Scan for the cell matching the given text and deliver its [X, Y] coordinate at center. 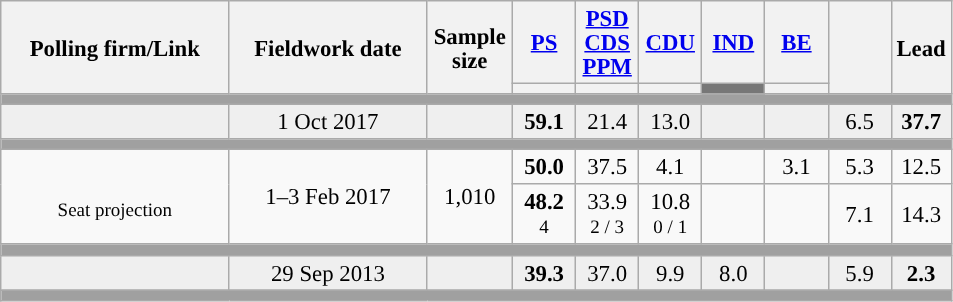
Lead [921, 48]
9.9 [670, 272]
59.1 [544, 122]
Fieldwork date [328, 48]
37.5 [608, 168]
48.24 [544, 214]
Seat projection [115, 198]
29 Sep 2013 [328, 272]
37.7 [921, 122]
6.5 [860, 122]
13.0 [670, 122]
Sample size [470, 48]
PSDCDSPPM [608, 42]
5.9 [860, 272]
IND [734, 42]
5.3 [860, 168]
Polling firm/Link [115, 48]
4.1 [670, 168]
BE [796, 42]
33.92 / 3 [608, 214]
3.1 [796, 168]
21.4 [608, 122]
CDU [670, 42]
1–3 Feb 2017 [328, 198]
PS [544, 42]
39.3 [544, 272]
1,010 [470, 198]
50.0 [544, 168]
37.0 [608, 272]
2.3 [921, 272]
12.5 [921, 168]
8.0 [734, 272]
7.1 [860, 214]
10.80 / 1 [670, 214]
1 Oct 2017 [328, 122]
14.3 [921, 214]
